For the text-containing cell, return its midpoint in (X, Y) coordinate format. 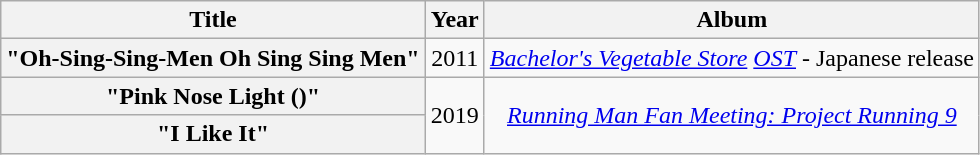
Bachelor's Vegetable Store OST - Japanese release (732, 58)
"Oh-Sing-Sing-Men Oh Sing Sing Men" (213, 58)
2019 (454, 115)
"Pink Nose Light ()" (213, 96)
2011 (454, 58)
Year (454, 20)
"I Like It" (213, 134)
Title (213, 20)
Album (732, 20)
Running Man Fan Meeting: Project Running 9 (732, 115)
